Pinpoint the cell where the given text exists, returning its (x, y) midpoint coordinate. 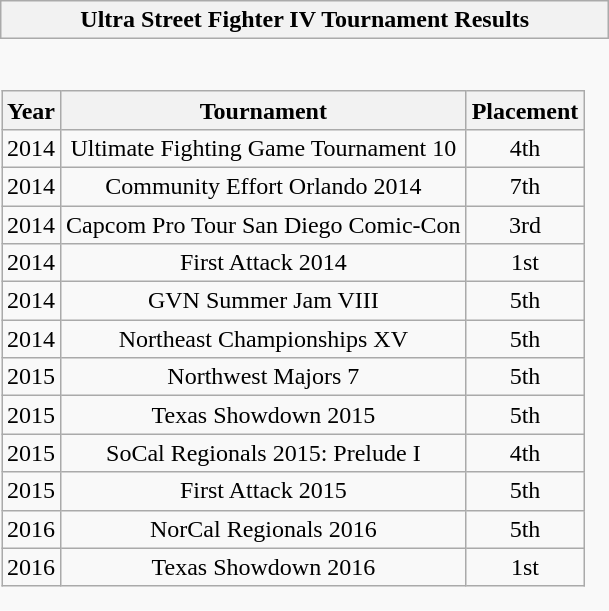
Northwest Majors 7 (264, 377)
Ultimate Fighting Game Tournament 10 (264, 148)
Northeast Championships XV (264, 339)
First Attack 2014 (264, 263)
Ultra Street Fighter IV Tournament Results (305, 20)
7th (525, 186)
First Attack 2015 (264, 491)
Placement (525, 110)
3rd (525, 225)
Year (32, 110)
SoCal Regionals 2015: Prelude I (264, 453)
Texas Showdown 2015 (264, 415)
Tournament (264, 110)
Community Effort Orlando 2014 (264, 186)
NorCal Regionals 2016 (264, 529)
GVN Summer Jam VIII (264, 301)
Capcom Pro Tour San Diego Comic-Con (264, 225)
Texas Showdown 2016 (264, 567)
